Find where the given text appears and provide that cell's center as (X, Y) coordinate. 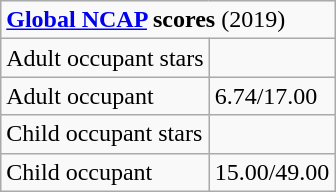
Child occupant (105, 172)
Child occupant stars (105, 134)
Global NCAP scores (2019) (168, 20)
Adult occupant stars (105, 58)
6.74/17.00 (272, 96)
Adult occupant (105, 96)
15.00/49.00 (272, 172)
